Identify which cell holds the provided text, then report its [X, Y] central coordinate. 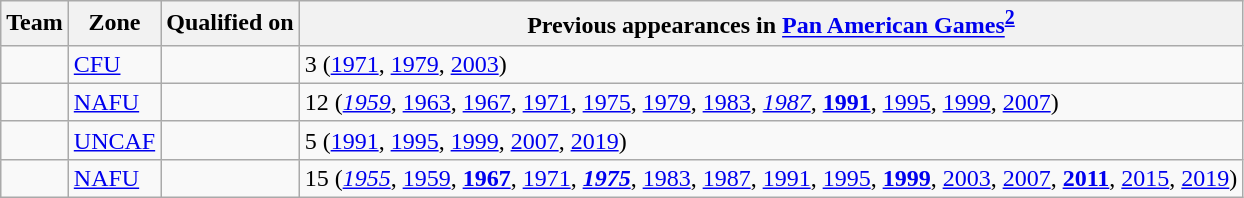
15 (1955, 1959, 1967, 1971, 1975, 1983, 1987, 1991, 1995, 1999, 2003, 2007, 2011, 2015, 2019) [771, 178]
Team [35, 24]
3 (1971, 1979, 2003) [771, 64]
5 (1991, 1995, 1999, 2007, 2019) [771, 140]
Qualified on [230, 24]
CFU [114, 64]
Previous appearances in Pan American Games2 [771, 24]
Zone [114, 24]
12 (1959, 1963, 1967, 1971, 1975, 1979, 1983, 1987, 1991, 1995, 1999, 2007) [771, 102]
UNCAF [114, 140]
